From the cell containing the given text, extract its center point as (X, Y) coordinate. 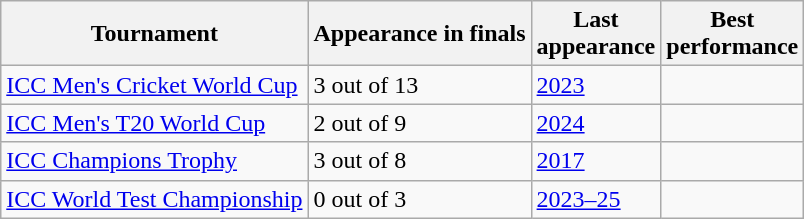
ICC World Test Championship (154, 199)
2017 (596, 161)
3 out of 8 (420, 161)
ICC Champions Trophy (154, 161)
ICC Men's T20 World Cup (154, 123)
Appearance in finals (420, 34)
Tournament (154, 34)
ICC Men's Cricket World Cup (154, 85)
Lastappearance (596, 34)
2023 (596, 85)
Bestperformance (732, 34)
3 out of 13 (420, 85)
2 out of 9 (420, 123)
2023–25 (596, 199)
2024 (596, 123)
0 out of 3 (420, 199)
